Search for the cell housing the specified text and yield its (x, y) center coordinate. 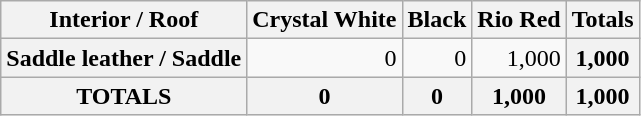
TOTALS (124, 96)
Totals (602, 20)
Crystal White (324, 20)
Black (437, 20)
Interior / Roof (124, 20)
Rio Red (519, 20)
Saddle leather / Saddle (124, 58)
